Scan for the cell matching the given text and deliver its (x, y) coordinate at center. 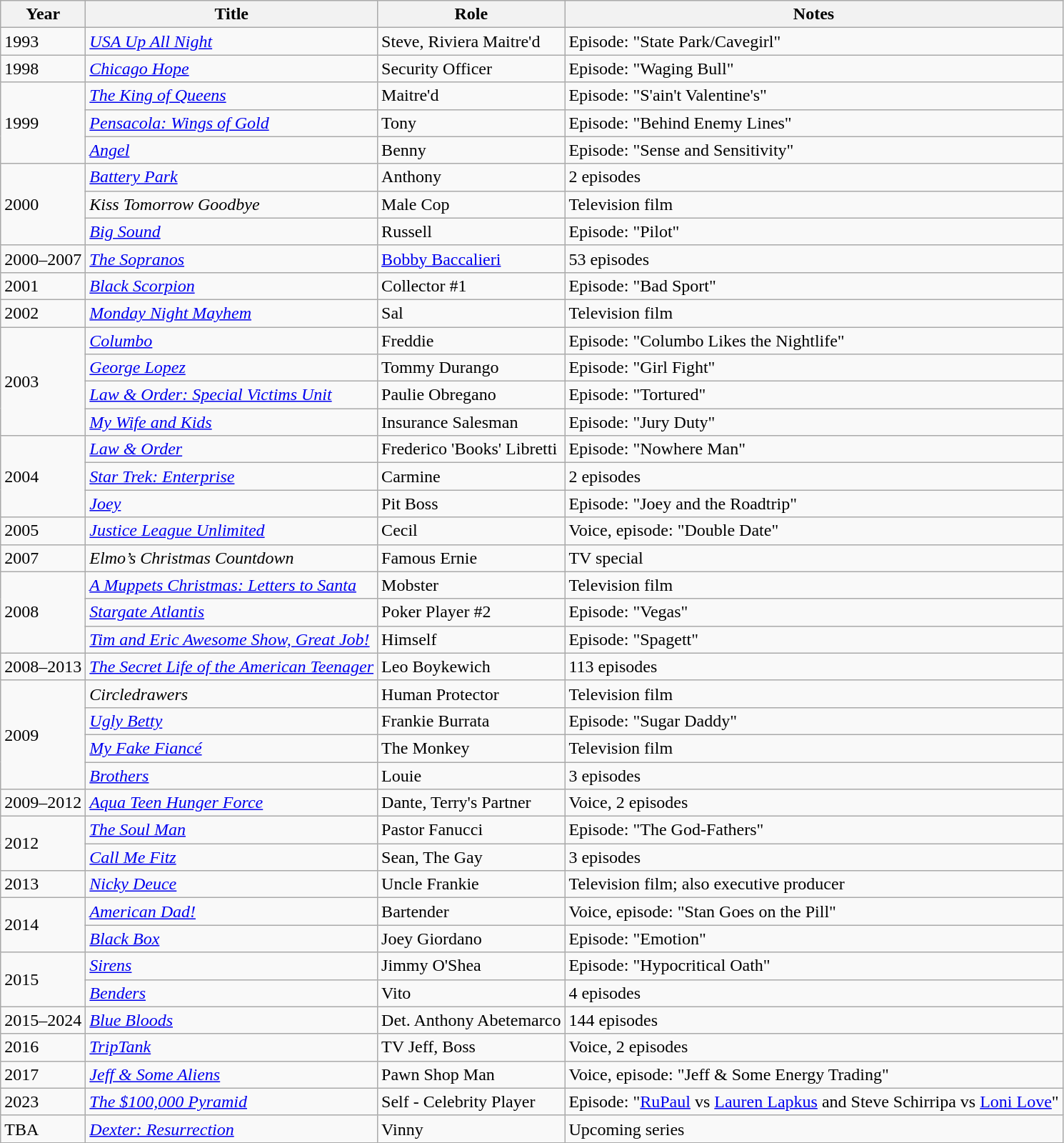
Famous Ernie (471, 558)
Frederico 'Books' Libretti (471, 449)
Pit Boss (471, 504)
Voice, episode: "Stan Goes on the Pill" (814, 912)
Himself (471, 639)
Episode: "S'ain't Valentine's" (814, 96)
Cecil (471, 531)
Pensacola: Wings of Gold (231, 123)
My Wife and Kids (231, 422)
Title (231, 14)
2009–2012 (43, 803)
Kiss Tomorrow Goodbye (231, 204)
Law & Order: Special Victims Unit (231, 395)
Det. Anthony Abetemarco (471, 1020)
Stargate Atlantis (231, 612)
Voice, episode: "Double Date" (814, 531)
Maitre'd (471, 96)
2014 (43, 925)
Upcoming series (814, 1129)
The Soul Man (231, 830)
Self - Celebrity Player (471, 1102)
Vito (471, 993)
Bartender (471, 912)
Columbo (231, 341)
The Monkey (471, 748)
Episode: "Vegas" (814, 612)
2008–2013 (43, 667)
Episode: "Columbo Likes the Nightlife" (814, 341)
1998 (43, 69)
53 episodes (814, 259)
2008 (43, 612)
Black Scorpion (231, 286)
Star Trek: Enterprise (231, 476)
Episode: "Girl Fight" (814, 368)
Justice League Unlimited (231, 531)
1999 (43, 123)
TBA (43, 1129)
Mobster (471, 585)
2017 (43, 1074)
2003 (43, 381)
Episode: "The God-Fathers" (814, 830)
2001 (43, 286)
Tommy Durango (471, 368)
Tim and Eric Awesome Show, Great Job! (231, 639)
Dante, Terry's Partner (471, 803)
Angel (231, 150)
4 episodes (814, 993)
Battery Park (231, 177)
TV Jeff, Boss (471, 1047)
Voice, episode: "Jeff & Some Energy Trading" (814, 1074)
Big Sound (231, 231)
Brothers (231, 775)
The $100,000 Pyramid (231, 1102)
2016 (43, 1047)
The King of Queens (231, 96)
Episode: "Hypocritical Oath" (814, 966)
Episode: "Joey and the Roadtrip" (814, 504)
American Dad! (231, 912)
Episode: "Tortured" (814, 395)
Vinny (471, 1129)
Poker Player #2 (471, 612)
Carmine (471, 476)
My Fake Fiancé (231, 748)
Episode: "Bad Sport" (814, 286)
Dexter: Resurrection (231, 1129)
TripTank (231, 1047)
Pastor Fanucci (471, 830)
Joey (231, 504)
Male Cop (471, 204)
Pawn Shop Man (471, 1074)
2005 (43, 531)
Episode: "Pilot" (814, 231)
Episode: "Spagett" (814, 639)
The Sopranos (231, 259)
Nicky Deuce (231, 884)
Aqua Teen Hunger Force (231, 803)
Call Me Fitz (231, 857)
Louie (471, 775)
Human Protector (471, 694)
2000–2007 (43, 259)
Benders (231, 993)
2015–2024 (43, 1020)
Sal (471, 313)
Collector #1 (471, 286)
Steve, Riviera Maitre'd (471, 41)
Freddie (471, 341)
Episode: "Waging Bull" (814, 69)
Episode: "Behind Enemy Lines" (814, 123)
2023 (43, 1102)
Jimmy O'Shea (471, 966)
Russell (471, 231)
Sean, The Gay (471, 857)
Ugly Betty (231, 721)
Circledrawers (231, 694)
A Muppets Christmas: Letters to Santa (231, 585)
Anthony (471, 177)
2004 (43, 476)
Tony (471, 123)
113 episodes (814, 667)
Episode: "Sense and Sensitivity" (814, 150)
Leo Boykewich (471, 667)
Episode: "Nowhere Man" (814, 449)
Year (43, 14)
USA Up All Night (231, 41)
Insurance Salesman (471, 422)
Chicago Hope (231, 69)
Sirens (231, 966)
Uncle Frankie (471, 884)
2007 (43, 558)
Episode: "State Park/Cavegirl" (814, 41)
George Lopez (231, 368)
Episode: "Emotion" (814, 939)
Black Box (231, 939)
Television film; also executive producer (814, 884)
2012 (43, 844)
2000 (43, 204)
144 episodes (814, 1020)
Bobby Baccalieri (471, 259)
Blue Bloods (231, 1020)
Benny (471, 150)
Notes (814, 14)
TV special (814, 558)
Episode: "Sugar Daddy" (814, 721)
Law & Order (231, 449)
Monday Night Mayhem (231, 313)
Joey Giordano (471, 939)
2002 (43, 313)
Jeff & Some Aliens (231, 1074)
Frankie Burrata (471, 721)
Episode: "RuPaul vs Lauren Lapkus and Steve Schirripa vs Loni Love" (814, 1102)
1993 (43, 41)
2013 (43, 884)
The Secret Life of the American Teenager (231, 667)
Elmo’s Christmas Countdown (231, 558)
Role (471, 14)
2009 (43, 734)
Security Officer (471, 69)
2015 (43, 979)
Paulie Obregano (471, 395)
Episode: "Jury Duty" (814, 422)
